Return [X, Y] of the center of cell containing provided text 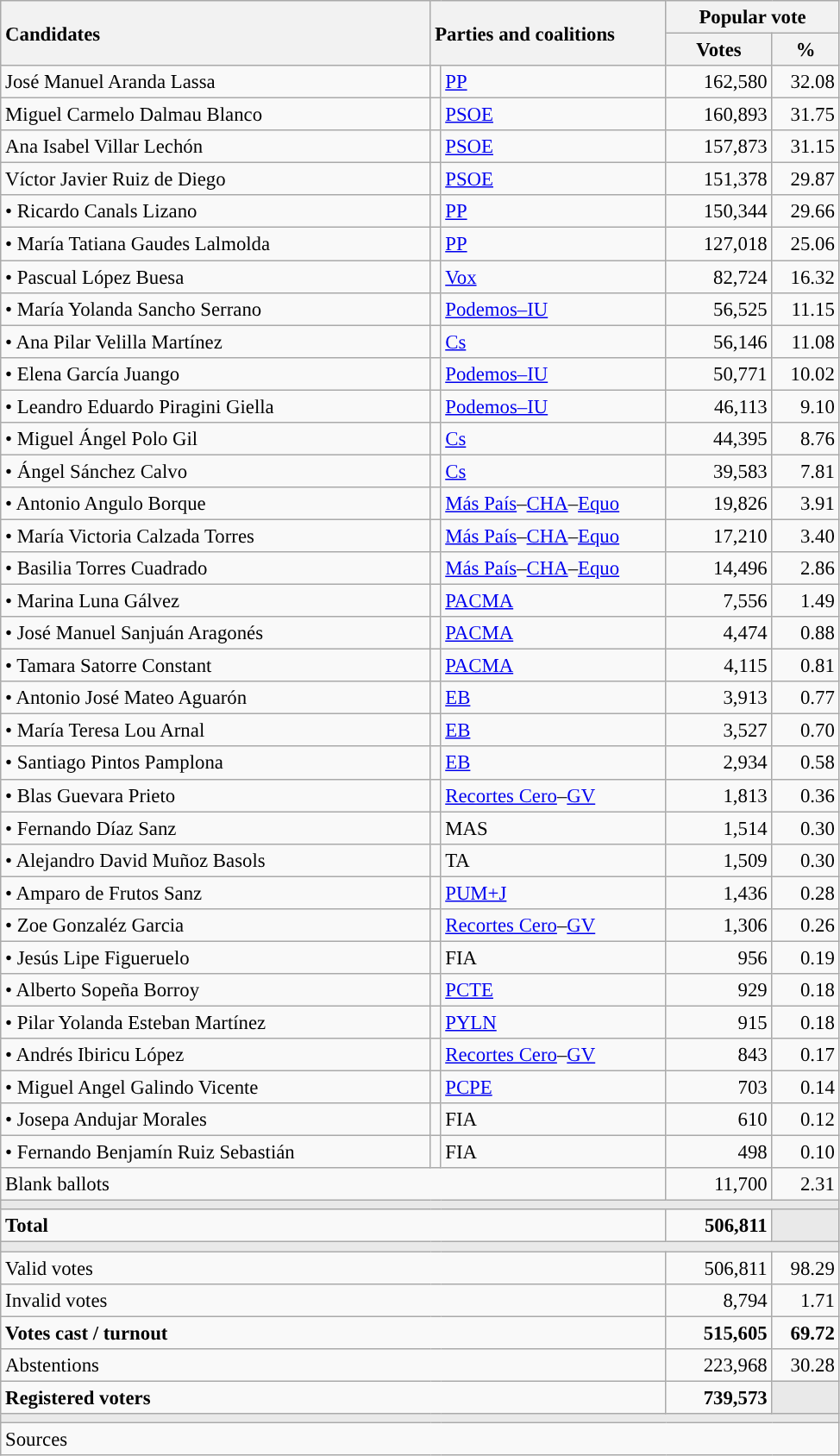
• Fernando Benjamín Ruiz Sebastián [216, 1152]
2.86 [806, 568]
• Josepa Andujar Morales [216, 1120]
0.10 [806, 1152]
843 [719, 1055]
1,813 [719, 795]
4,115 [719, 666]
956 [719, 957]
7,556 [719, 601]
127,018 [719, 244]
25.06 [806, 244]
0.58 [806, 763]
Blank ballots [333, 1184]
• Ricardo Canals Lizano [216, 211]
162,580 [719, 82]
17,210 [719, 536]
• Andrés Ibiricu López [216, 1055]
2,934 [719, 763]
56,146 [719, 342]
• Antonio José Mateo Aguarón [216, 698]
• Basilia Torres Cuadrado [216, 568]
498 [719, 1152]
0.77 [806, 698]
• José Manuel Sanjuán Aragonés [216, 633]
• Alberto Sopeña Borroy [216, 990]
9.10 [806, 406]
11.15 [806, 309]
29.87 [806, 179]
929 [719, 990]
0.14 [806, 1088]
4,474 [719, 633]
31.15 [806, 147]
610 [719, 1120]
3.91 [806, 504]
• Tamara Satorre Constant [216, 666]
44,395 [719, 439]
8,794 [719, 1300]
1.71 [806, 1300]
TA [554, 860]
Registered voters [333, 1397]
46,113 [719, 406]
• Ángel Sánchez Calvo [216, 471]
Votes cast / turnout [333, 1333]
11.08 [806, 342]
• Marina Luna Gálvez [216, 601]
• María Victoria Calzada Torres [216, 536]
• Santiago Pintos Pamplona [216, 763]
11,700 [719, 1184]
50,771 [719, 373]
7.81 [806, 471]
PUM+J [554, 893]
98.29 [806, 1268]
• Zoe Gonzaléz Garcia [216, 926]
0.81 [806, 666]
• Ana Pilar Velilla Martínez [216, 342]
2.31 [806, 1184]
Valid votes [333, 1268]
3,527 [719, 731]
• Miguel Angel Galindo Vicente [216, 1088]
Candidates [216, 33]
0.19 [806, 957]
56,525 [719, 309]
• Fernando Díaz Sanz [216, 828]
157,873 [719, 147]
31.75 [806, 115]
0.12 [806, 1120]
Vox [554, 277]
• Pascual López Buesa [216, 277]
150,344 [719, 211]
3.40 [806, 536]
• Antonio Angulo Borque [216, 504]
16.32 [806, 277]
• Blas Guevara Prieto [216, 795]
32.08 [806, 82]
39,583 [719, 471]
0.17 [806, 1055]
Miguel Carmelo Dalmau Blanco [216, 115]
PCPE [554, 1088]
Ana Isabel Villar Lechón [216, 147]
• Elena García Juango [216, 373]
1,514 [719, 828]
29.66 [806, 211]
3,913 [719, 698]
0.88 [806, 633]
Total [333, 1226]
0.36 [806, 795]
223,968 [719, 1365]
1,509 [719, 860]
1,306 [719, 926]
MAS [554, 828]
915 [719, 1022]
8.76 [806, 439]
1,436 [719, 893]
19,826 [719, 504]
• Pilar Yolanda Esteban Martínez [216, 1022]
Víctor Javier Ruiz de Diego [216, 179]
Popular vote [752, 17]
PYLN [554, 1022]
0.70 [806, 731]
• Jesús Lipe Figueruelo [216, 957]
José Manuel Aranda Lassa [216, 82]
Parties and coalitions [549, 33]
• María Yolanda Sancho Serrano [216, 309]
• Amparo de Frutos Sanz [216, 893]
• Leandro Eduardo Piragini Giella [216, 406]
151,378 [719, 179]
739,573 [719, 1397]
69.72 [806, 1333]
1.49 [806, 601]
703 [719, 1088]
Sources [420, 1439]
% [806, 50]
Abstentions [333, 1365]
Votes [719, 50]
10.02 [806, 373]
30.28 [806, 1365]
• Alejandro David Muñoz Basols [216, 860]
• Miguel Ángel Polo Gil [216, 439]
0.26 [806, 926]
PCTE [554, 990]
160,893 [719, 115]
• María Teresa Lou Arnal [216, 731]
0.28 [806, 893]
515,605 [719, 1333]
14,496 [719, 568]
Invalid votes [333, 1300]
82,724 [719, 277]
• María Tatiana Gaudes Lalmolda [216, 244]
